Return [x, y] of the center of cell containing provided text 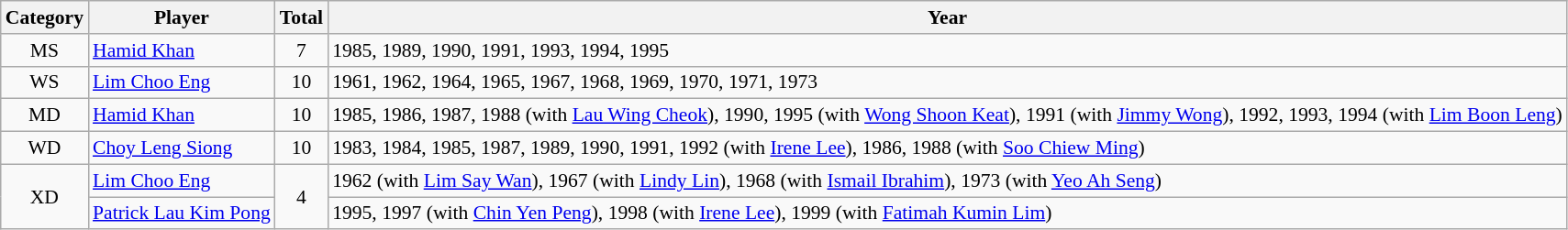
7 [301, 50]
1985, 1986, 1987, 1988 (with Lau Wing Cheok), 1990, 1995 (with Wong Shoon Keat), 1991 (with Jimmy Wong), 1992, 1993, 1994 (with Lim Boon Leng) [947, 115]
1985, 1989, 1990, 1991, 1993, 1994, 1995 [947, 50]
MS [44, 50]
1962 (with Lim Say Wan), 1967 (with Lindy Lin), 1968 (with Ismail Ibrahim), 1973 (with Yeo Ah Seng) [947, 181]
Category [44, 17]
1983, 1984, 1985, 1987, 1989, 1990, 1991, 1992 (with Irene Lee), 1986, 1988 (with Soo Chiew Ming) [947, 148]
1961, 1962, 1964, 1965, 1967, 1968, 1969, 1970, 1971, 1973 [947, 82]
Player [182, 17]
Choy Leng Siong [182, 148]
XD [44, 196]
MD [44, 115]
1995, 1997 (with Chin Yen Peng), 1998 (with Irene Lee), 1999 (with Fatimah Kumin Lim) [947, 214]
Year [947, 17]
Patrick Lau Kim Pong [182, 214]
WS [44, 82]
4 [301, 196]
WD [44, 148]
Total [301, 17]
